Return [X, Y] of the center of cell containing provided text 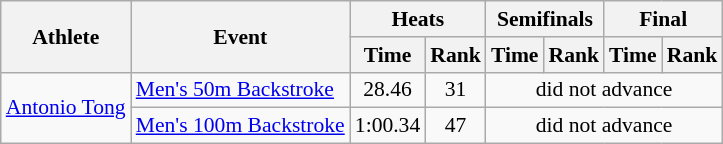
Heats [418, 19]
Antonio Tong [66, 108]
47 [456, 126]
28.46 [388, 90]
1:00.34 [388, 126]
31 [456, 90]
Final [663, 19]
Men's 50m Backstroke [240, 90]
Athlete [66, 36]
Men's 100m Backstroke [240, 126]
Event [240, 36]
Semifinals [545, 19]
